For the text-containing cell, return its midpoint in [x, y] coordinate format. 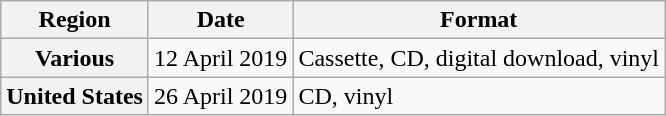
Format [479, 20]
Date [220, 20]
Region [75, 20]
CD, vinyl [479, 96]
12 April 2019 [220, 58]
26 April 2019 [220, 96]
Various [75, 58]
United States [75, 96]
Cassette, CD, digital download, vinyl [479, 58]
